Determine the [x, y] coordinate at the center of the cell enclosing the given text.  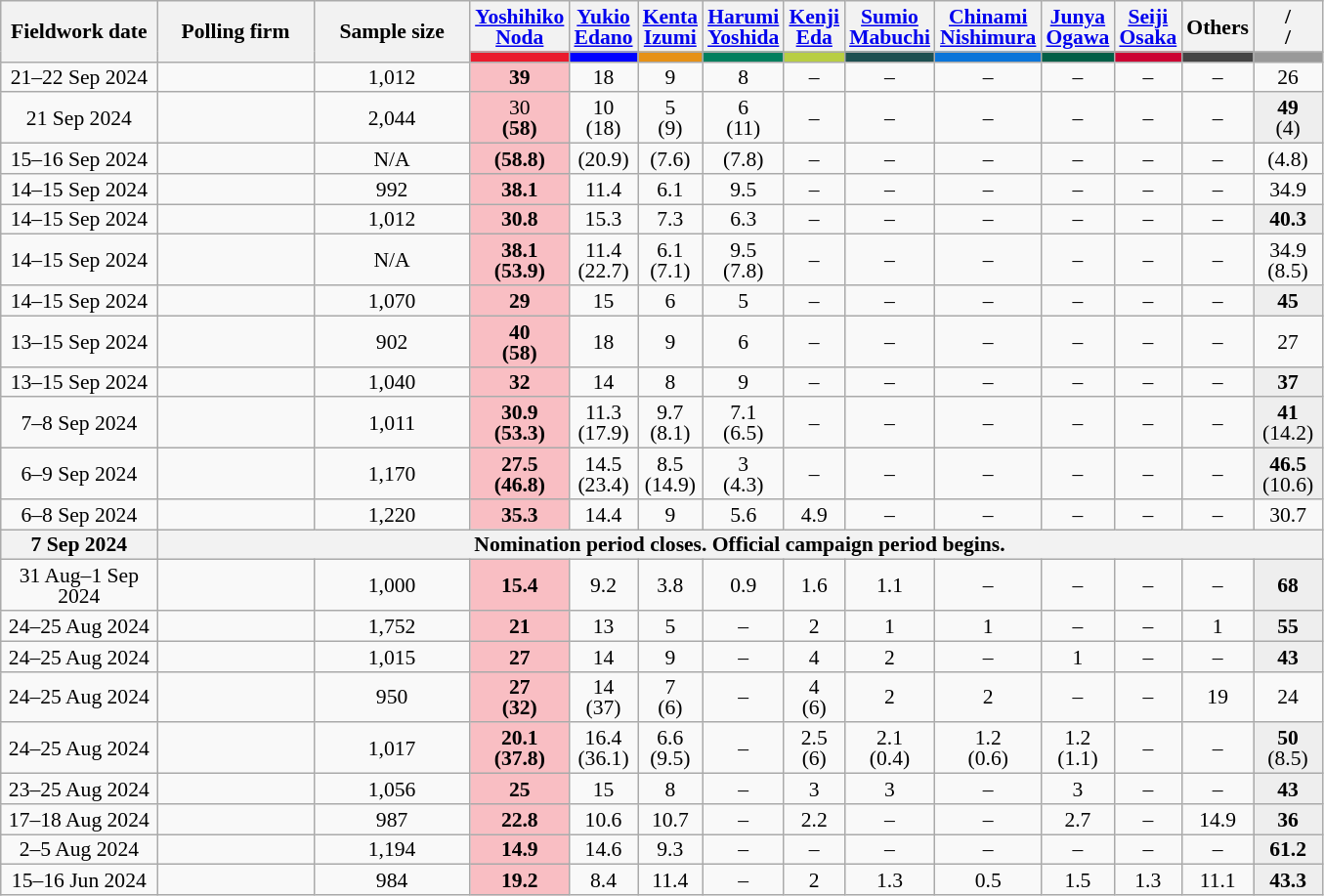
38.1(53.9) [520, 260]
YoshihikoNoda [520, 26]
1.2(0.6) [988, 748]
// [1288, 26]
YukioEdano [603, 26]
(58.8) [520, 158]
34.9(8.5) [1288, 260]
(7.8) [743, 158]
Others [1217, 26]
20.1(37.8) [520, 748]
49(4) [1288, 118]
21 Sep 2024 [79, 118]
1,220 [392, 514]
SeijiOsaka [1147, 26]
Fieldwork date [79, 31]
11.4(22.7) [603, 260]
29 [520, 301]
15–16 Jun 2024 [79, 879]
2.5(6) [814, 748]
1,194 [392, 850]
1,040 [392, 381]
26 [1288, 76]
32 [520, 381]
1,015 [392, 657]
SumioMabuchi [889, 26]
Sample size [392, 31]
30.9(53.3) [520, 423]
2.7 [1077, 819]
987 [392, 819]
19 [1217, 697]
5(9) [670, 118]
14.4 [603, 514]
7–8 Sep 2024 [79, 423]
1,011 [392, 423]
7.3 [670, 219]
KenjiEda [814, 26]
2–5 Aug 2024 [79, 850]
15–16 Sep 2024 [79, 158]
JunyaOgawa [1077, 26]
1,017 [392, 748]
2.2 [814, 819]
2,044 [392, 118]
22.8 [520, 819]
34.9 [1288, 190]
10(18) [603, 118]
15.3 [603, 219]
8.5(14.9) [670, 474]
ChinamiNishimura [988, 26]
10.7 [670, 819]
9.3 [670, 850]
25 [520, 789]
1,056 [392, 789]
14.6 [603, 850]
38.1 [520, 190]
7 Sep 2024 [79, 545]
13 [603, 625]
46.5(10.6) [1288, 474]
8.4 [603, 879]
40.3 [1288, 219]
1.1 [889, 585]
1.2(1.1) [1077, 748]
6–8 Sep 2024 [79, 514]
61.2 [1288, 850]
2.1(0.4) [889, 748]
6.6(9.5) [670, 748]
Polling firm [235, 31]
19.2 [520, 879]
5.6 [743, 514]
35.3 [520, 514]
31 Aug–1 Sep 2024 [79, 585]
6–9 Sep 2024 [79, 474]
4.9 [814, 514]
4 [814, 657]
6(11) [743, 118]
27.5(46.8) [520, 474]
KentaIzumi [670, 26]
17–18 Aug 2024 [79, 819]
3.8 [670, 585]
9.5 [743, 190]
14(37) [603, 697]
3(4.3) [743, 474]
1,752 [392, 625]
992 [392, 190]
41(14.2) [1288, 423]
HarumiYoshida [743, 26]
4(6) [814, 697]
6.3 [743, 219]
43.3 [1288, 879]
37 [1288, 381]
(20.9) [603, 158]
30.7 [1288, 514]
55 [1288, 625]
984 [392, 879]
1.5 [1077, 879]
27(32) [520, 697]
50(8.5) [1288, 748]
68 [1288, 585]
11.1 [1217, 879]
0.9 [743, 585]
902 [392, 341]
7.1(6.5) [743, 423]
14.5(23.4) [603, 474]
39 [520, 76]
1,070 [392, 301]
36 [1288, 819]
40(58) [520, 341]
15.4 [520, 585]
6.1 [670, 190]
7(6) [670, 697]
23–25 Aug 2024 [79, 789]
11.3(17.9) [603, 423]
1.6 [814, 585]
16.4(36.1) [603, 748]
0.5 [988, 879]
30(58) [520, 118]
24 [1288, 697]
10.6 [603, 819]
9.2 [603, 585]
Nomination period closes. Official campaign period begins. [740, 545]
1,170 [392, 474]
(4.8) [1288, 158]
30.8 [520, 219]
21–22 Sep 2024 [79, 76]
950 [392, 697]
1,000 [392, 585]
6.1(7.1) [670, 260]
21 [520, 625]
9.5(7.8) [743, 260]
(7.6) [670, 158]
45 [1288, 301]
9.7(8.1) [670, 423]
